Return the [X, Y] coordinate for the center point of the cell that contains the specified text.  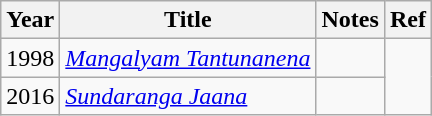
Notes [350, 20]
2016 [30, 96]
Sundaranga Jaana [188, 96]
Mangalyam Tantunanena [188, 58]
Year [30, 20]
Title [188, 20]
Ref [408, 20]
1998 [30, 58]
